Provide the [x, y] coordinate of the cell's center where the given text is located.  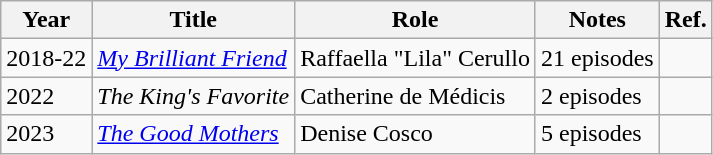
The Good Mothers [194, 134]
Catherine de Médicis [416, 96]
21 episodes [597, 58]
2 episodes [597, 96]
2022 [46, 96]
2018-22 [46, 58]
Role [416, 20]
5 episodes [597, 134]
Raffaella "Lila" Cerullo [416, 58]
Notes [597, 20]
Denise Cosco [416, 134]
Year [46, 20]
2023 [46, 134]
My Brilliant Friend [194, 58]
Ref. [686, 20]
Title [194, 20]
The King's Favorite [194, 96]
